Identify which cell holds the provided text, then report its [x, y] central coordinate. 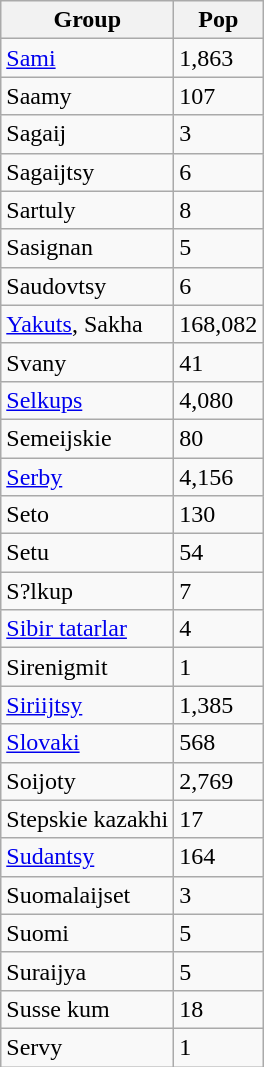
Sartuly [88, 210]
Semeijskie [88, 438]
Stepskie kazakhi [88, 819]
2,769 [218, 781]
Soijoty [88, 781]
107 [218, 96]
7 [218, 591]
Suomi [88, 933]
80 [218, 438]
Suraijya [88, 971]
Selkups [88, 400]
Sudantsy [88, 857]
S?lkup [88, 591]
Saamy [88, 96]
Setu [88, 553]
1,863 [218, 58]
18 [218, 1009]
4,080 [218, 400]
Siriijtsy [88, 705]
54 [218, 553]
17 [218, 819]
Group [88, 20]
Sagaijtsy [88, 172]
Yakuts, Sakha [88, 324]
Svany [88, 362]
Saudovtsy [88, 286]
Seto [88, 515]
168,082 [218, 324]
Suomalaijset [88, 895]
8 [218, 210]
Servy [88, 1047]
Serby [88, 477]
41 [218, 362]
1,385 [218, 705]
568 [218, 743]
Pop [218, 20]
Sami [88, 58]
164 [218, 857]
Slovaki [88, 743]
Sirenigmit [88, 667]
130 [218, 515]
Sibir tatarlar [88, 629]
Susse kum [88, 1009]
4,156 [218, 477]
Sagaij [88, 134]
Sasignan [88, 248]
4 [218, 629]
